Locate the cell with the specified text and output its [x, y] center coordinate. 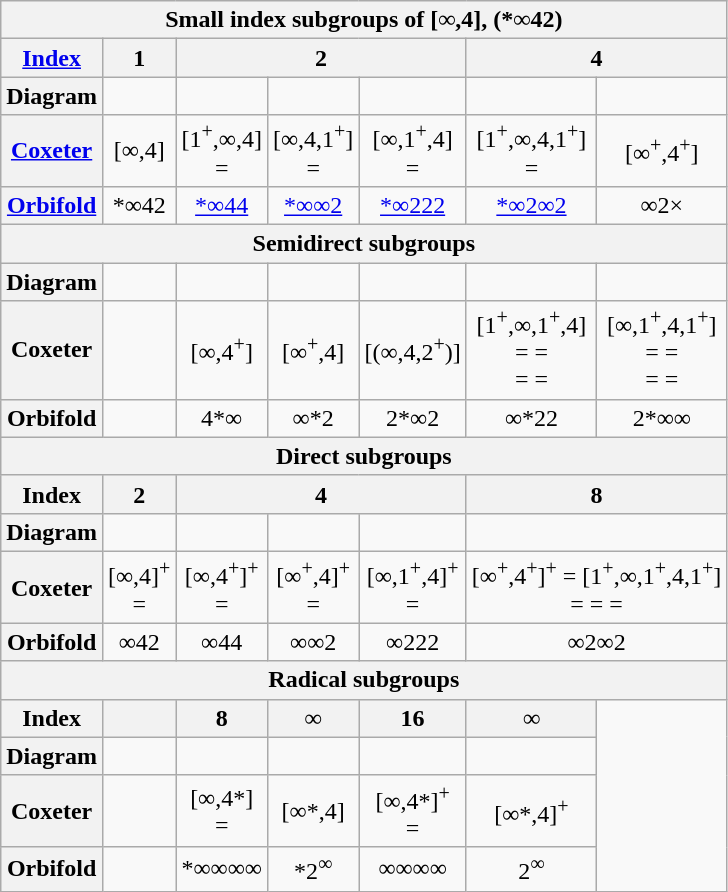
∞∞2 [312, 642]
2*∞2 [412, 418]
*∞∞2 [312, 205]
∞44 [222, 642]
[∞,4*]+ = [412, 811]
[1+,∞,4,1+] = [531, 151]
[∞,4,1+] = [312, 151]
1 [138, 58]
[∞,4+]+ = [222, 587]
[∞,4] [138, 151]
Small index subgroups of [∞,4], (*∞42) [364, 20]
∞2∞2 [596, 642]
Direct subgroups [364, 456]
2∞ [531, 870]
16 [412, 718]
[∞+,4+]+ = [1+,∞,1+,4,1+] = = = [596, 587]
∞2× [662, 205]
[∞,1+,4] = [412, 151]
[1+,∞,1+,4] = = = = [531, 350]
∞*22 [531, 418]
*2∞ [312, 870]
Radical subgroups [364, 680]
*∞42 [138, 205]
4*∞ [222, 418]
∞∞∞∞ [412, 870]
*∞44 [222, 205]
[∞,4*] = [222, 811]
*∞2∞2 [531, 205]
[(∞,4,2+)] [412, 350]
[∞+,4] [312, 350]
Semidirect subgroups [364, 244]
[∞,1+,4,1+] = = = = [662, 350]
2*∞∞ [662, 418]
[∞+,4+] [662, 151]
[∞,4]+ = [138, 587]
[∞+,4]+ = [312, 587]
∞*2 [312, 418]
[∞,4+] [222, 350]
[∞,1+,4]+ = [412, 587]
[∞*,4] [312, 811]
*∞∞∞∞ [222, 870]
[∞*,4]+ [531, 811]
∞42 [138, 642]
*∞222 [412, 205]
[1+,∞,4] = [222, 151]
∞222 [412, 642]
